Identify which cell holds the provided text, then report its [x, y] central coordinate. 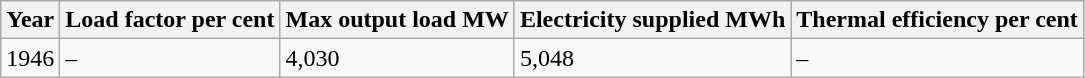
4,030 [397, 58]
Electricity supplied MWh [652, 20]
Load factor per cent [170, 20]
Max output load MW [397, 20]
Year [30, 20]
Thermal efficiency per cent [938, 20]
5,048 [652, 58]
1946 [30, 58]
